Identify which cell holds the provided text, then report its [x, y] central coordinate. 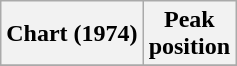
Chart (1974) [72, 34]
Peak position [189, 34]
